Return [X, Y] of the center of cell containing provided text 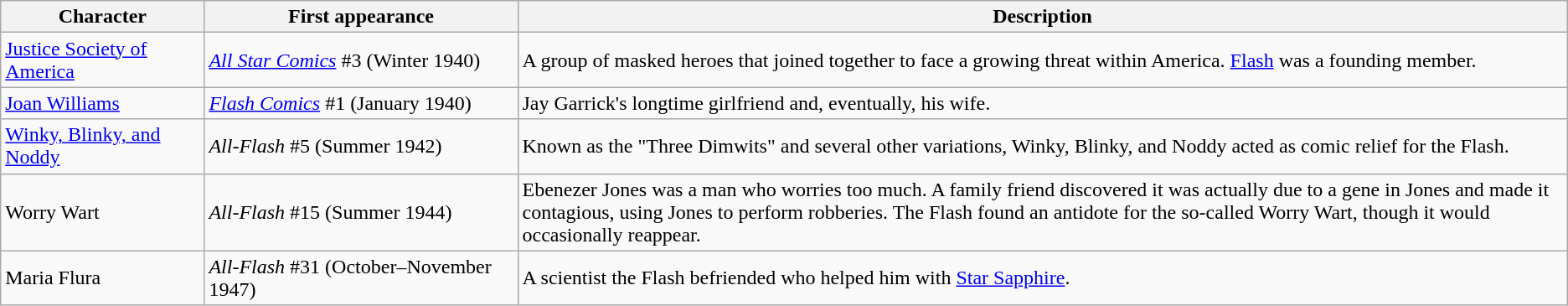
Maria Flura [102, 278]
A scientist the Flash befriended who helped him with Star Sapphire. [1042, 278]
Jay Garrick's longtime girlfriend and, eventually, his wife. [1042, 103]
Justice Society of America [102, 60]
Flash Comics #1 (January 1940) [361, 103]
Winky, Blinky, and Noddy [102, 146]
Known as the "Three Dimwits" and several other variations, Winky, Blinky, and Noddy acted as comic relief for the Flash. [1042, 146]
Description [1042, 17]
First appearance [361, 17]
Character [102, 17]
All Star Comics #3 (Winter 1940) [361, 60]
A group of masked heroes that joined together to face a growing threat within America. Flash was a founding member. [1042, 60]
Worry Wart [102, 212]
Joan Williams [102, 103]
All-Flash #15 (Summer 1944) [361, 212]
All-Flash #31 (October–November 1947) [361, 278]
All-Flash #5 (Summer 1942) [361, 146]
